Find where the given text appears and provide that cell's center as (x, y) coordinate. 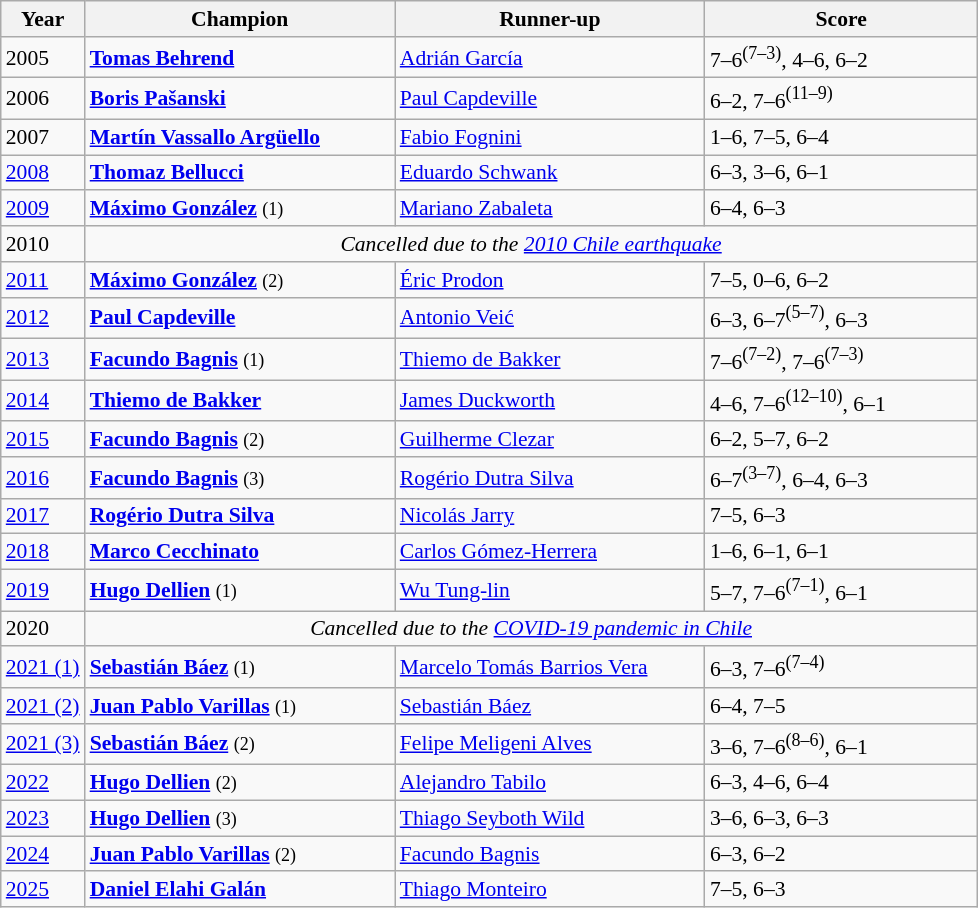
2005 (43, 58)
Thiago Seyboth Wild (550, 819)
Year (43, 19)
Wu Tung-lin (550, 590)
Eduardo Schwank (550, 173)
Daniel Elahi Galán (240, 890)
2020 (43, 629)
Marco Cecchinato (240, 552)
2022 (43, 783)
2008 (43, 173)
6–4, 6–3 (842, 209)
Mariano Zabaleta (550, 209)
2024 (43, 854)
Facundo Bagnis (2) (240, 439)
2018 (43, 552)
7–6(7–3), 4–6, 6–2 (842, 58)
Sebastián Báez (2) (240, 744)
Sebastián Báez (1) (240, 668)
2015 (43, 439)
Facundo Bagnis (3) (240, 478)
6–2, 7–6(11–9) (842, 98)
6–7(3–7), 6–4, 6–3 (842, 478)
Hugo Dellien (3) (240, 819)
Thiago Monteiro (550, 890)
2007 (43, 137)
2021 (3) (43, 744)
3–6, 6–3, 6–3 (842, 819)
2021 (1) (43, 668)
2014 (43, 400)
Martín Vassallo Argüello (240, 137)
2009 (43, 209)
James Duckworth (550, 400)
Carlos Gómez-Herrera (550, 552)
Thomaz Bellucci (240, 173)
Alejandro Tabilo (550, 783)
Champion (240, 19)
2017 (43, 516)
Fabio Fognini (550, 137)
7–5, 0–6, 6–2 (842, 280)
2023 (43, 819)
6–3, 3–6, 6–1 (842, 173)
2010 (43, 244)
6–3, 6–2 (842, 854)
2013 (43, 360)
2025 (43, 890)
6–4, 7–5 (842, 706)
Boris Pašanski (240, 98)
4–6, 7–6(12–10), 6–1 (842, 400)
6–2, 5–7, 6–2 (842, 439)
6–3, 7–6(7–4) (842, 668)
Juan Pablo Varillas (1) (240, 706)
Runner-up (550, 19)
Score (842, 19)
2012 (43, 318)
Antonio Veić (550, 318)
Éric Prodon (550, 280)
Máximo González (2) (240, 280)
Sebastián Báez (550, 706)
2011 (43, 280)
Máximo González (1) (240, 209)
Cancelled due to the COVID-19 pandemic in Chile (532, 629)
Facundo Bagnis (550, 854)
Adrián García (550, 58)
Felipe Meligeni Alves (550, 744)
5–7, 7–6(7–1), 6–1 (842, 590)
7–6(7–2), 7–6(7–3) (842, 360)
Facundo Bagnis (1) (240, 360)
Juan Pablo Varillas (2) (240, 854)
2021 (2) (43, 706)
Tomas Behrend (240, 58)
3–6, 7–6(8–6), 6–1 (842, 744)
2006 (43, 98)
2016 (43, 478)
Cancelled due to the 2010 Chile earthquake (532, 244)
1–6, 7–5, 6–4 (842, 137)
1–6, 6–1, 6–1 (842, 552)
Marcelo Tomás Barrios Vera (550, 668)
6–3, 4–6, 6–4 (842, 783)
6–3, 6–7(5–7), 6–3 (842, 318)
Nicolás Jarry (550, 516)
Hugo Dellien (2) (240, 783)
2019 (43, 590)
Hugo Dellien (1) (240, 590)
Guilherme Clezar (550, 439)
